Provide the (X, Y) coordinate of the cell's center where the given text is located.  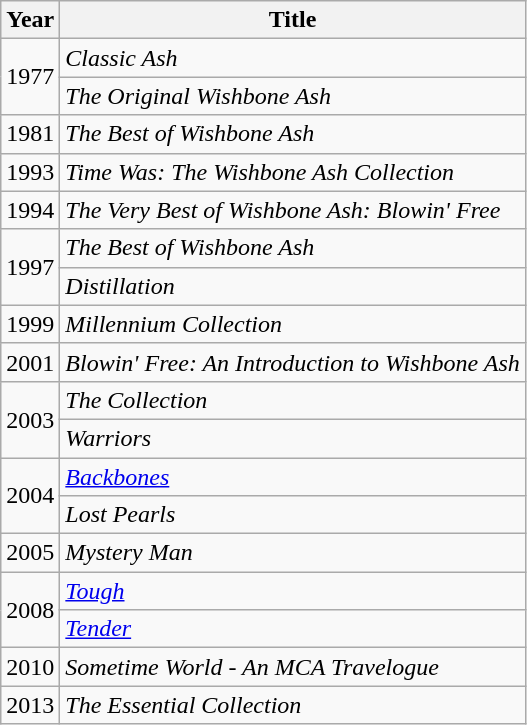
Year (30, 20)
1999 (30, 324)
The Essential Collection (292, 705)
2003 (30, 419)
1977 (30, 77)
2008 (30, 610)
Tough (292, 591)
Blowin' Free: An Introduction to Wishbone Ash (292, 362)
The Very Best of Wishbone Ash: Blowin' Free (292, 210)
2005 (30, 553)
2010 (30, 667)
1994 (30, 210)
The Original Wishbone Ash (292, 96)
Title (292, 20)
Tender (292, 629)
Warriors (292, 438)
1981 (30, 134)
2013 (30, 705)
Time Was: The Wishbone Ash Collection (292, 172)
Lost Pearls (292, 515)
Backbones (292, 477)
The Collection (292, 400)
1993 (30, 172)
Sometime World - An MCA Travelogue (292, 667)
Mystery Man (292, 553)
2001 (30, 362)
Millennium Collection (292, 324)
Distillation (292, 286)
2004 (30, 496)
1997 (30, 267)
Classic Ash (292, 58)
